Identify which cell holds the provided text, then report its (X, Y) central coordinate. 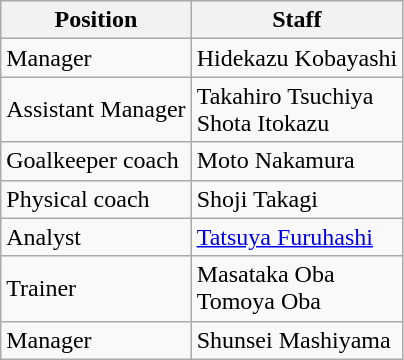
Trainer (96, 288)
Goalkeeper coach (96, 161)
Moto Nakamura (297, 161)
Shoji Takagi (297, 199)
Tatsuya Furuhashi (297, 237)
Assistant Manager (96, 110)
Hidekazu Kobayashi (297, 58)
Shunsei Mashiyama (297, 340)
Masataka Oba Tomoya Oba (297, 288)
Staff (297, 20)
Takahiro Tsuchiya Shota Itokazu (297, 110)
Position (96, 20)
Physical coach (96, 199)
Analyst (96, 237)
